Provide the (x, y) coordinate of the cell's center where the given text is located.  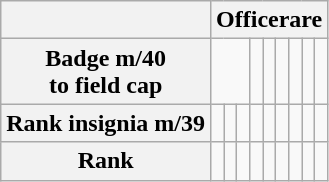
Badge m/40 to field cap (106, 72)
Officerare (270, 20)
Rank (106, 161)
Rank insignia m/39 (106, 123)
